From the cell containing the given text, extract its center point as (x, y) coordinate. 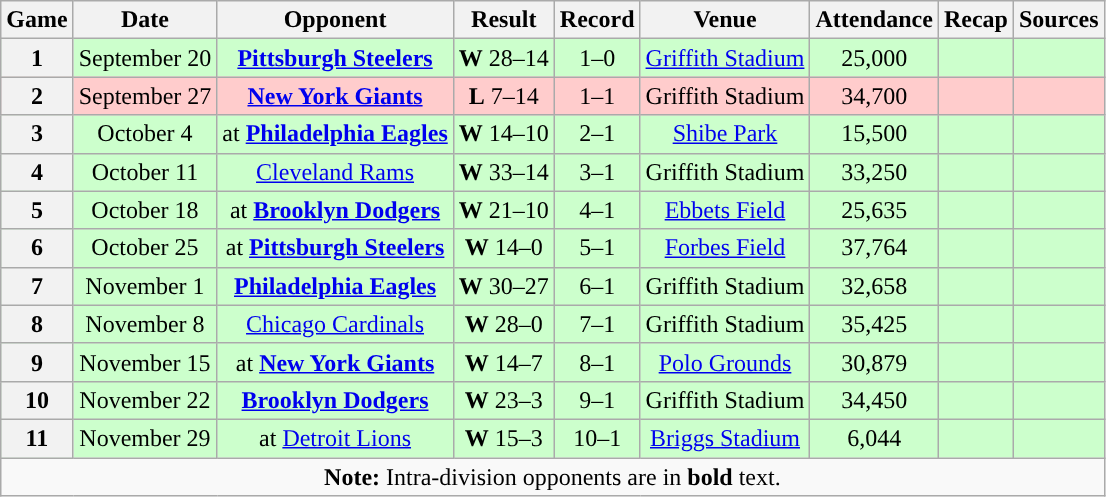
7–1 (597, 324)
4–1 (597, 210)
W 23–3 (504, 400)
1–1 (597, 96)
Briggs Stadium (725, 438)
9–1 (597, 400)
Cleveland Rams (335, 172)
Opponent (335, 20)
8–1 (597, 362)
Game (37, 20)
Result (504, 20)
Polo Grounds (725, 362)
W 14–0 (504, 248)
3–1 (597, 172)
30,879 (874, 362)
Pittsburgh Steelers (335, 58)
November 22 (145, 400)
Ebbets Field (725, 210)
Note: Intra-division opponents are in bold text. (552, 477)
Shibe Park (725, 134)
Philadelphia Eagles (335, 286)
at New York Giants (335, 362)
October 11 (145, 172)
Chicago Cardinals (335, 324)
at Brooklyn Dodgers (335, 210)
W 14–7 (504, 362)
8 (37, 324)
September 27 (145, 96)
Recap (976, 20)
Date (145, 20)
34,450 (874, 400)
at Philadelphia Eagles (335, 134)
October 18 (145, 210)
October 4 (145, 134)
4 (37, 172)
1–0 (597, 58)
W 30–27 (504, 286)
at Detroit Lions (335, 438)
at Pittsburgh Steelers (335, 248)
November 15 (145, 362)
November 1 (145, 286)
34,700 (874, 96)
New York Giants (335, 96)
W 21–10 (504, 210)
Attendance (874, 20)
Forbes Field (725, 248)
Record (597, 20)
September 20 (145, 58)
6,044 (874, 438)
2 (37, 96)
W 28–14 (504, 58)
W 14–10 (504, 134)
October 25 (145, 248)
25,000 (874, 58)
November 8 (145, 324)
32,658 (874, 286)
November 29 (145, 438)
1 (37, 58)
W 28–0 (504, 324)
Brooklyn Dodgers (335, 400)
2–1 (597, 134)
6–1 (597, 286)
3 (37, 134)
35,425 (874, 324)
5 (37, 210)
Sources (1058, 20)
10 (37, 400)
37,764 (874, 248)
33,250 (874, 172)
25,635 (874, 210)
15,500 (874, 134)
Venue (725, 20)
5–1 (597, 248)
L 7–14 (504, 96)
6 (37, 248)
11 (37, 438)
10–1 (597, 438)
W 33–14 (504, 172)
9 (37, 362)
W 15–3 (504, 438)
7 (37, 286)
